Detect which cell encompasses the target text, then output its (x, y) center coordinate. 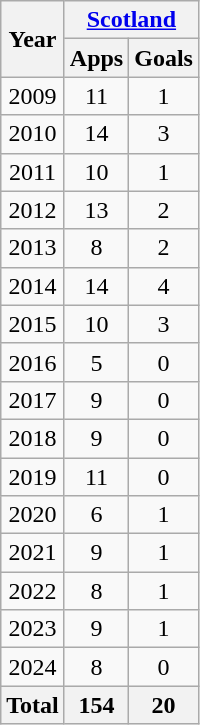
2016 (33, 362)
Total (33, 705)
2023 (33, 629)
154 (96, 705)
2017 (33, 400)
2015 (33, 324)
2024 (33, 667)
5 (96, 362)
2009 (33, 96)
Apps (96, 58)
2021 (33, 553)
Goals (164, 58)
2018 (33, 438)
2014 (33, 286)
13 (96, 210)
4 (164, 286)
2020 (33, 515)
2022 (33, 591)
Year (33, 39)
2012 (33, 210)
2019 (33, 477)
2011 (33, 172)
20 (164, 705)
Scotland (131, 20)
2013 (33, 248)
2010 (33, 134)
6 (96, 515)
